Extract the [x, y] coordinate from the center of the cell holding the provided text.  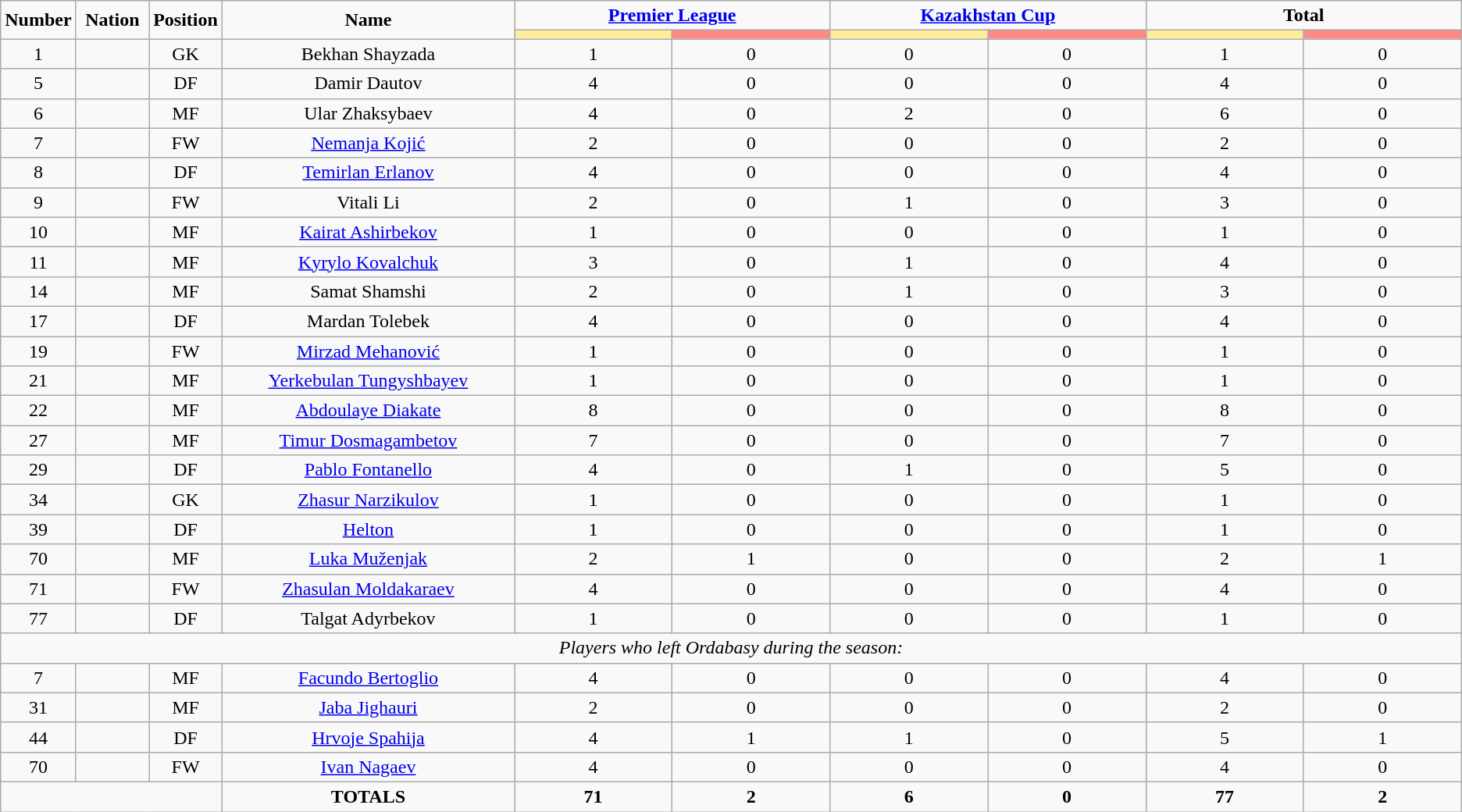
39 [38, 529]
Timur Dosmagambetov [368, 440]
27 [38, 440]
Premier League [672, 16]
Helton [368, 529]
17 [38, 321]
Players who left Ordabasy during the season: [731, 648]
21 [38, 381]
Yerkebulan Tungyshbayev [368, 381]
Name [368, 20]
22 [38, 411]
Bekhan Shayzada [368, 54]
Position [186, 20]
31 [38, 707]
29 [38, 470]
Ular Zhaksybaev [368, 113]
Luka Muženjak [368, 559]
Kyrylo Kovalchuk [368, 262]
44 [38, 737]
TOTALS [368, 796]
Pablo Fontanello [368, 470]
Ivan Nagaev [368, 767]
Abdoulaye Diakate [368, 411]
Facundo Bertoglio [368, 678]
Vitali Li [368, 202]
Zhasulan Moldakaraev [368, 589]
Kazakhstan Cup [988, 16]
10 [38, 232]
Nation [112, 20]
11 [38, 262]
Jaba Jighauri [368, 707]
19 [38, 351]
Talgat Adyrbekov [368, 618]
Temirlan Erlanov [368, 173]
Nemanja Kojić [368, 143]
Damir Dautov [368, 84]
Number [38, 20]
14 [38, 291]
Hrvoje Spahija [368, 737]
9 [38, 202]
Samat Shamshi [368, 291]
Zhasur Narzikulov [368, 500]
Mardan Tolebek [368, 321]
Mirzad Mehanović [368, 351]
Total [1303, 16]
34 [38, 500]
Kairat Ashirbekov [368, 232]
